Identify which cell holds the provided text, then report its [x, y] central coordinate. 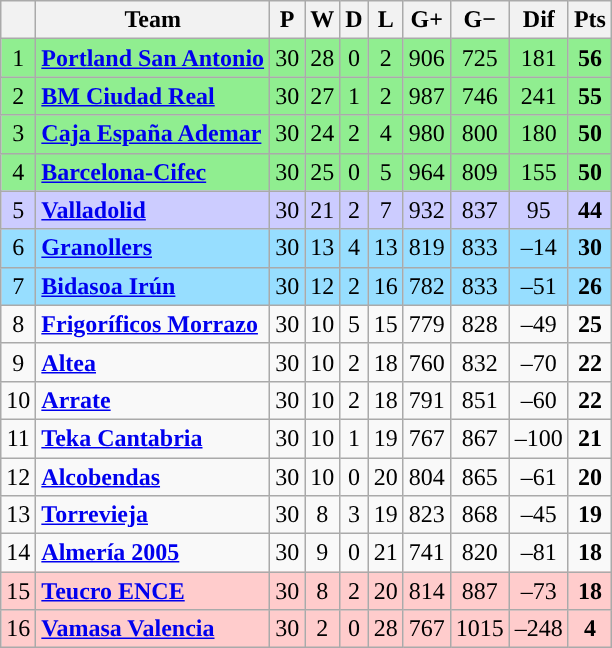
964 [426, 172]
Team [153, 20]
Torrevieja [153, 515]
Teucro ENCE [153, 591]
932 [426, 210]
95 [538, 210]
851 [480, 400]
180 [538, 134]
Dif [538, 20]
837 [480, 210]
819 [426, 248]
56 [590, 58]
804 [426, 477]
Granollers [153, 248]
782 [426, 286]
865 [480, 477]
–73 [538, 591]
Arrate [153, 400]
D [354, 20]
24 [322, 134]
Alcobendas [153, 477]
987 [426, 96]
G+ [426, 20]
–45 [538, 515]
G− [480, 20]
–81 [538, 553]
828 [480, 324]
741 [426, 553]
6 [18, 248]
800 [480, 134]
Bidasoa Irún [153, 286]
Frigoríficos Morrazo [153, 324]
P [288, 20]
980 [426, 134]
Pts [590, 20]
181 [538, 58]
26 [590, 286]
Valladolid [153, 210]
725 [480, 58]
Caja España Ademar [153, 134]
44 [590, 210]
Almería 2005 [153, 553]
Portland San Antonio [153, 58]
–100 [538, 438]
Barcelona-Cifec [153, 172]
–248 [538, 629]
L [386, 20]
Altea [153, 362]
–14 [538, 248]
Teka Cantabria [153, 438]
887 [480, 591]
Vamasa Valencia [153, 629]
–61 [538, 477]
–51 [538, 286]
868 [480, 515]
1015 [480, 629]
55 [590, 96]
241 [538, 96]
–60 [538, 400]
11 [18, 438]
791 [426, 400]
832 [480, 362]
760 [426, 362]
779 [426, 324]
867 [480, 438]
746 [480, 96]
155 [538, 172]
906 [426, 58]
–49 [538, 324]
820 [480, 553]
W [322, 20]
14 [18, 553]
809 [480, 172]
814 [426, 591]
27 [322, 96]
–70 [538, 362]
823 [426, 515]
BM Ciudad Real [153, 96]
